From the cell containing the given text, extract its center point as [X, Y] coordinate. 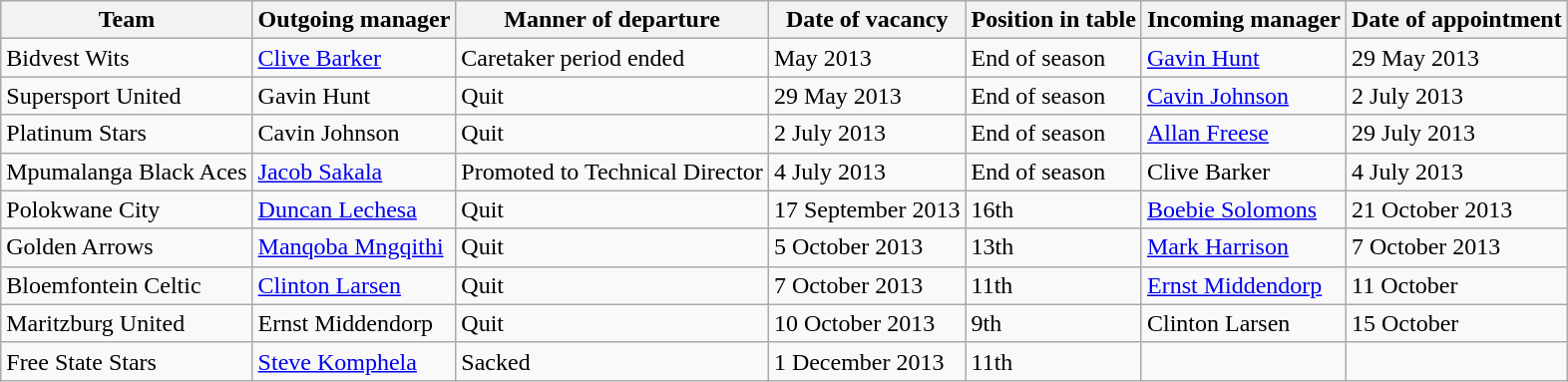
10 October 2013 [867, 323]
Boebie Solomons [1243, 209]
Steve Komphela [354, 361]
Manner of departure [612, 20]
11 October [1457, 285]
Sacked [612, 361]
29 July 2013 [1457, 134]
Position in table [1053, 20]
Bidvest Wits [127, 58]
Allan Freese [1243, 134]
Incoming manager [1243, 20]
Date of vacancy [867, 20]
Mpumalanga Black Aces [127, 172]
Mark Harrison [1243, 247]
Golden Arrows [127, 247]
9th [1053, 323]
5 October 2013 [867, 247]
21 October 2013 [1457, 209]
Manqoba Mngqithi [354, 247]
1 December 2013 [867, 361]
Platinum Stars [127, 134]
Team [127, 20]
15 October [1457, 323]
Outgoing manager [354, 20]
May 2013 [867, 58]
Polokwane City [127, 209]
Free State Stars [127, 361]
17 September 2013 [867, 209]
Maritzburg United [127, 323]
Supersport United [127, 96]
16th [1053, 209]
Duncan Lechesa [354, 209]
Promoted to Technical Director [612, 172]
Caretaker period ended [612, 58]
Jacob Sakala [354, 172]
13th [1053, 247]
Bloemfontein Celtic [127, 285]
Date of appointment [1457, 20]
